Capture the cell that displays the provided text and extract its [x, y] central coordinate. 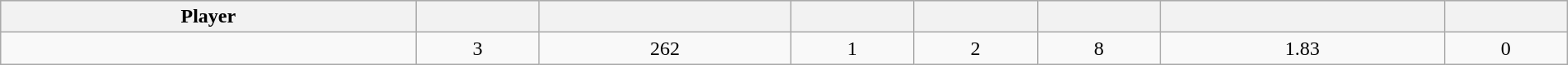
3 [478, 48]
262 [665, 48]
1 [852, 48]
Player [208, 17]
8 [1098, 48]
2 [976, 48]
1.83 [1302, 48]
0 [1505, 48]
